Determine the [x, y] coordinate at the center of the cell enclosing the given text.  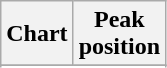
Peakposition [119, 34]
Chart [37, 34]
